From the cell containing the given text, extract its center point as (x, y) coordinate. 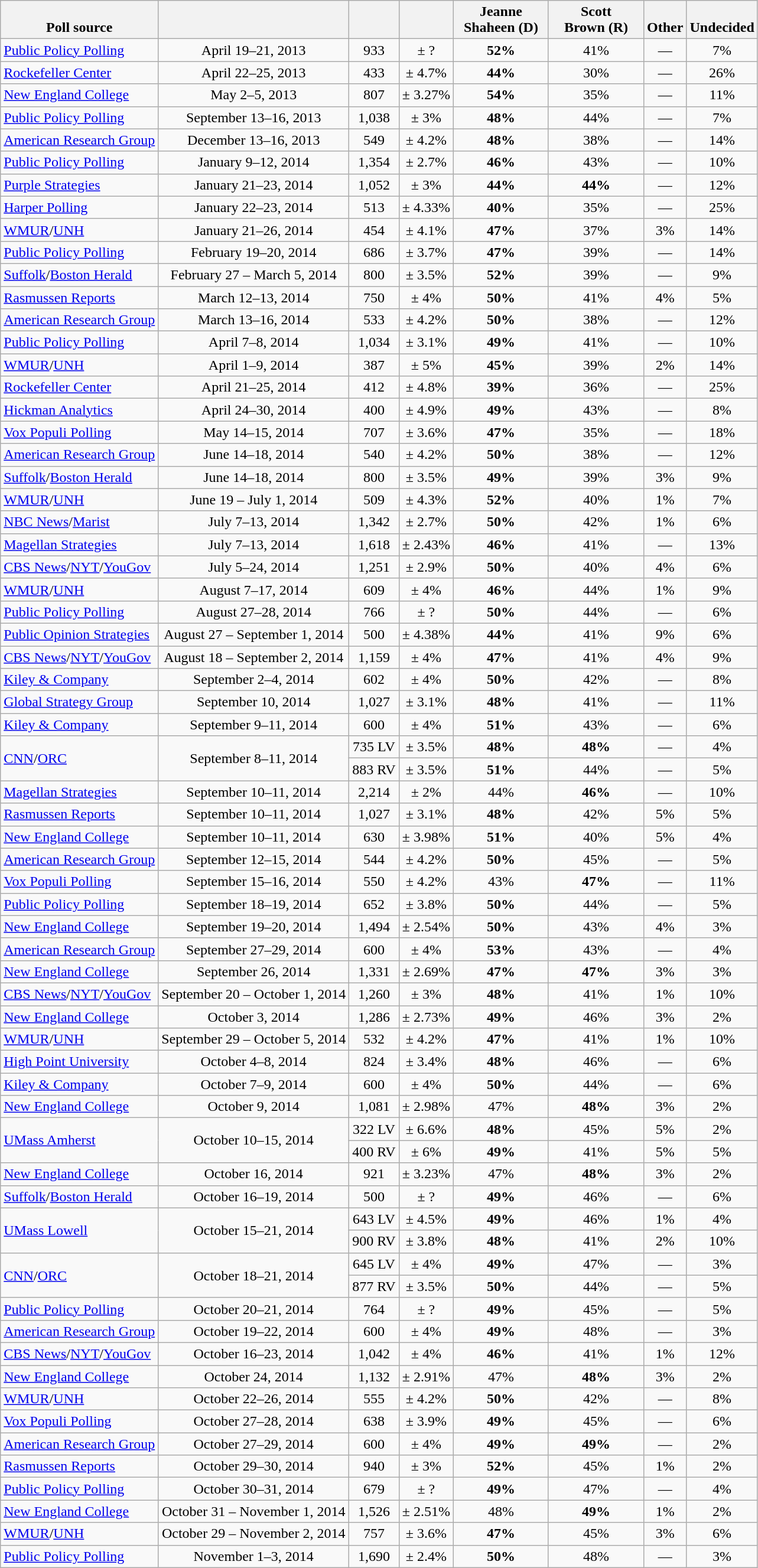
824 (374, 1062)
1,690 (374, 1556)
June 19 – July 1, 2014 (254, 500)
October 29 – November 2, 2014 (254, 1534)
1,494 (374, 927)
April 7–8, 2014 (254, 343)
322 LV (374, 1129)
October 4–8, 2014 (254, 1062)
1,038 (374, 118)
532 (374, 1039)
± 4.38% (426, 634)
August 18 – September 2, 2014 (254, 657)
933 (374, 50)
September 9–11, 2014 (254, 725)
September 8–11, 2014 (254, 758)
October 18–21, 2014 (254, 1275)
ScottBrown (R) (596, 20)
± 2.43% (426, 545)
± 4.7% (426, 73)
26% (722, 73)
October 27–29, 2014 (254, 1444)
± 3.7% (426, 252)
October 22–26, 2014 (254, 1399)
± 5% (426, 365)
1,286 (374, 1016)
± 2.4% (426, 1556)
1,331 (374, 972)
1,132 (374, 1377)
400 (374, 410)
October 16–19, 2014 (254, 1197)
602 (374, 680)
Public Opinion Strategies (79, 634)
± 4.33% (426, 207)
± 2.51% (426, 1511)
638 (374, 1422)
400 RV (374, 1152)
April 24–30, 2014 (254, 410)
1,618 (374, 545)
September 13–16, 2013 (254, 118)
February 27 – March 5, 2014 (254, 275)
October 9, 2014 (254, 1107)
454 (374, 230)
May 2–5, 2013 (254, 95)
September 26, 2014 (254, 972)
October 30–31, 2014 (254, 1489)
921 (374, 1174)
1,251 (374, 567)
883 RV (374, 770)
53% (501, 949)
1,081 (374, 1107)
549 (374, 140)
High Point University (79, 1062)
757 (374, 1534)
609 (374, 589)
807 (374, 95)
513 (374, 207)
July 5–24, 2014 (254, 567)
2,214 (374, 792)
37% (596, 230)
550 (374, 882)
November 1–3, 2014 (254, 1556)
January 9–12, 2014 (254, 162)
± 2.73% (426, 1016)
412 (374, 387)
± 3.98% (426, 837)
December 13–16, 2013 (254, 140)
March 12–13, 2014 (254, 297)
652 (374, 904)
October 19–22, 2014 (254, 1331)
September 20 – October 1, 2014 (254, 994)
UMass Lowell (79, 1230)
764 (374, 1309)
1,159 (374, 657)
August 27 – September 1, 2014 (254, 634)
707 (374, 432)
September 18–19, 2014 (254, 904)
April 22–25, 2013 (254, 73)
October 29–30, 2014 (254, 1466)
540 (374, 455)
1,526 (374, 1511)
1,052 (374, 185)
October 16, 2014 (254, 1174)
October 7–9, 2014 (254, 1084)
679 (374, 1489)
NBC News/Marist (79, 522)
September 15–16, 2014 (254, 882)
April 1–9, 2014 (254, 365)
October 15–21, 2014 (254, 1230)
April 19–21, 2013 (254, 50)
January 21–26, 2014 (254, 230)
433 (374, 73)
March 13–16, 2014 (254, 320)
750 (374, 297)
September 12–15, 2014 (254, 859)
October 31 – November 1, 2014 (254, 1511)
36% (596, 387)
686 (374, 252)
± 2% (426, 792)
1,354 (374, 162)
Hickman Analytics (79, 410)
September 27–29, 2014 (254, 949)
± 2.69% (426, 972)
544 (374, 859)
JeanneShaheen (D) (501, 20)
± 2.91% (426, 1377)
30% (596, 73)
Poll source (79, 20)
Global Strategy Group (79, 702)
645 LV (374, 1264)
387 (374, 365)
October 24, 2014 (254, 1377)
± 6% (426, 1152)
October 10–15, 2014 (254, 1140)
October 20–21, 2014 (254, 1309)
509 (374, 500)
Harper Polling (79, 207)
August 27–28, 2014 (254, 612)
February 19–20, 2014 (254, 252)
January 21–23, 2014 (254, 185)
900 RV (374, 1241)
Other (665, 20)
735 LV (374, 747)
± 3.27% (426, 95)
September 10, 2014 (254, 702)
± 3.4% (426, 1062)
± 4.8% (426, 387)
533 (374, 320)
1,042 (374, 1354)
± 2.54% (426, 927)
643 LV (374, 1219)
± 4.1% (426, 230)
September 29 – October 5, 2014 (254, 1039)
± 4.3% (426, 500)
13% (722, 545)
October 3, 2014 (254, 1016)
± 4.9% (426, 410)
1,260 (374, 994)
October 16–23, 2014 (254, 1354)
September 19–20, 2014 (254, 927)
UMass Amherst (79, 1140)
October 27–28, 2014 (254, 1422)
± 4.5% (426, 1219)
January 22–23, 2014 (254, 207)
Undecided (722, 20)
± 2.9% (426, 567)
555 (374, 1399)
August 7–17, 2014 (254, 589)
September 2–4, 2014 (254, 680)
± 3.23% (426, 1174)
18% (722, 432)
1,034 (374, 343)
± 3.9% (426, 1422)
877 RV (374, 1286)
1,342 (374, 522)
54% (501, 95)
April 21–25, 2014 (254, 387)
May 14–15, 2014 (254, 432)
Purple Strategies (79, 185)
± 2.98% (426, 1107)
940 (374, 1466)
± 6.6% (426, 1129)
766 (374, 612)
630 (374, 837)
